Capture the cell that displays the provided text and extract its (X, Y) central coordinate. 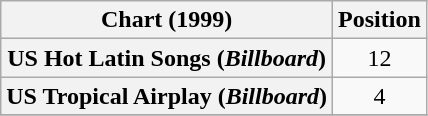
US Tropical Airplay (Billboard) (167, 96)
12 (380, 58)
4 (380, 96)
Chart (1999) (167, 20)
US Hot Latin Songs (Billboard) (167, 58)
Position (380, 20)
